Determine the (x, y) coordinate at the center of the cell enclosing the given text.  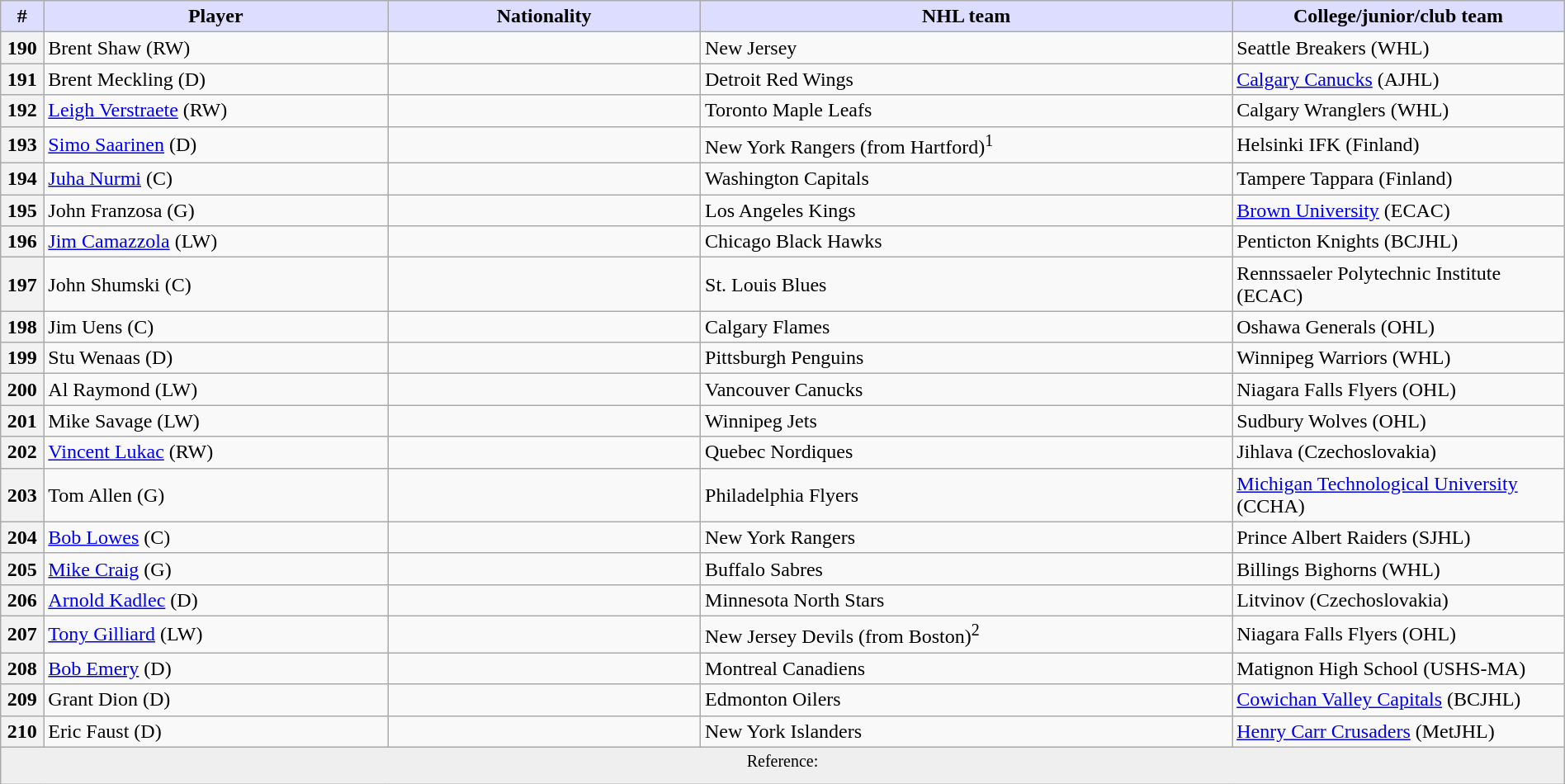
Helsinki IFK (Finland) (1398, 145)
205 (22, 569)
Mike Savage (LW) (216, 421)
Calgary Flames (967, 327)
Winnipeg Jets (967, 421)
Nationality (545, 17)
209 (22, 700)
Calgary Canucks (AJHL) (1398, 79)
196 (22, 242)
Seattle Breakers (WHL) (1398, 48)
Litvinov (Czechoslovakia) (1398, 600)
Brown University (ECAC) (1398, 210)
Los Angeles Kings (967, 210)
Prince Albert Raiders (SJHL) (1398, 537)
Quebec Nordiques (967, 452)
Brent Shaw (RW) (216, 48)
Brent Meckling (D) (216, 79)
Leigh Verstraete (RW) (216, 111)
Mike Craig (G) (216, 569)
Tony Gilliard (LW) (216, 634)
Billings Bighorns (WHL) (1398, 569)
199 (22, 358)
Detroit Red Wings (967, 79)
Sudbury Wolves (OHL) (1398, 421)
210 (22, 731)
201 (22, 421)
Jihlava (Czechoslovakia) (1398, 452)
Henry Carr Crusaders (MetJHL) (1398, 731)
207 (22, 634)
Arnold Kadlec (D) (216, 600)
Eric Faust (D) (216, 731)
193 (22, 145)
Al Raymond (LW) (216, 390)
New York Islanders (967, 731)
Edmonton Oilers (967, 700)
203 (22, 495)
Toronto Maple Leafs (967, 111)
Jim Camazzola (LW) (216, 242)
202 (22, 452)
# (22, 17)
194 (22, 179)
Simo Saarinen (D) (216, 145)
New York Rangers (967, 537)
John Franzosa (G) (216, 210)
Oshawa Generals (OHL) (1398, 327)
Minnesota North Stars (967, 600)
195 (22, 210)
Stu Wenaas (D) (216, 358)
Vincent Lukac (RW) (216, 452)
Bob Emery (D) (216, 668)
Juha Nurmi (C) (216, 179)
John Shumski (C) (216, 284)
Michigan Technological University (CCHA) (1398, 495)
New Jersey Devils (from Boston)2 (967, 634)
Pittsburgh Penguins (967, 358)
Calgary Wranglers (WHL) (1398, 111)
198 (22, 327)
Washington Capitals (967, 179)
New Jersey (967, 48)
Winnipeg Warriors (WHL) (1398, 358)
191 (22, 79)
NHL team (967, 17)
Montreal Canadiens (967, 668)
192 (22, 111)
Grant Dion (D) (216, 700)
Player (216, 17)
Reference: (782, 766)
Buffalo Sabres (967, 569)
Matignon High School (USHS-MA) (1398, 668)
204 (22, 537)
Rennssaeler Polytechnic Institute (ECAC) (1398, 284)
Bob Lowes (C) (216, 537)
Tampere Tappara (Finland) (1398, 179)
College/junior/club team (1398, 17)
190 (22, 48)
St. Louis Blues (967, 284)
206 (22, 600)
200 (22, 390)
208 (22, 668)
New York Rangers (from Hartford)1 (967, 145)
Chicago Black Hawks (967, 242)
Tom Allen (G) (216, 495)
Cowichan Valley Capitals (BCJHL) (1398, 700)
Jim Uens (C) (216, 327)
Vancouver Canucks (967, 390)
197 (22, 284)
Penticton Knights (BCJHL) (1398, 242)
Philadelphia Flyers (967, 495)
